Output the (X, Y) coordinate of the center of the cell containing the given text.  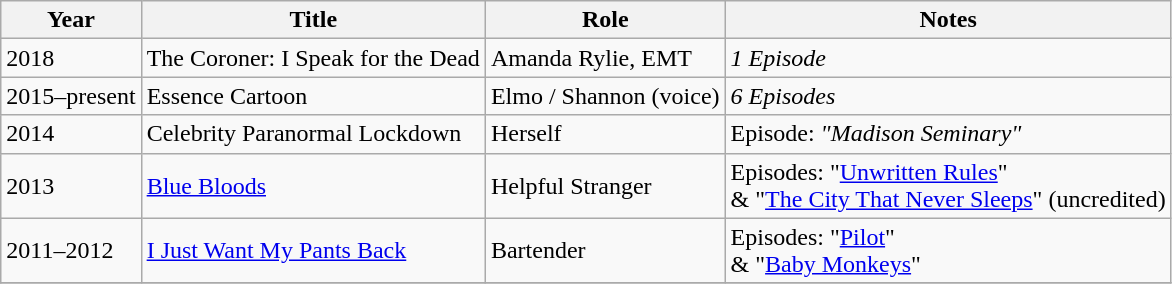
2011–2012 (71, 250)
Blue Bloods (313, 186)
2014 (71, 134)
Herself (605, 134)
Episodes: "Unwritten Rules"& "The City That Never Sleeps" (uncredited) (948, 186)
6 Episodes (948, 96)
Notes (948, 20)
2015–present (71, 96)
Essence Cartoon (313, 96)
Episodes: "Pilot"& "Baby Monkeys" (948, 250)
Amanda Rylie, EMT (605, 58)
Elmo / Shannon (voice) (605, 96)
Helpful Stranger (605, 186)
Role (605, 20)
I Just Want My Pants Back (313, 250)
Celebrity Paranormal Lockdown (313, 134)
2013 (71, 186)
Episode: "Madison Seminary" (948, 134)
Title (313, 20)
Year (71, 20)
The Coroner: I Speak for the Dead (313, 58)
1 Episode (948, 58)
2018 (71, 58)
Bartender (605, 250)
